Locate the cell with the specified text and output its [x, y] center coordinate. 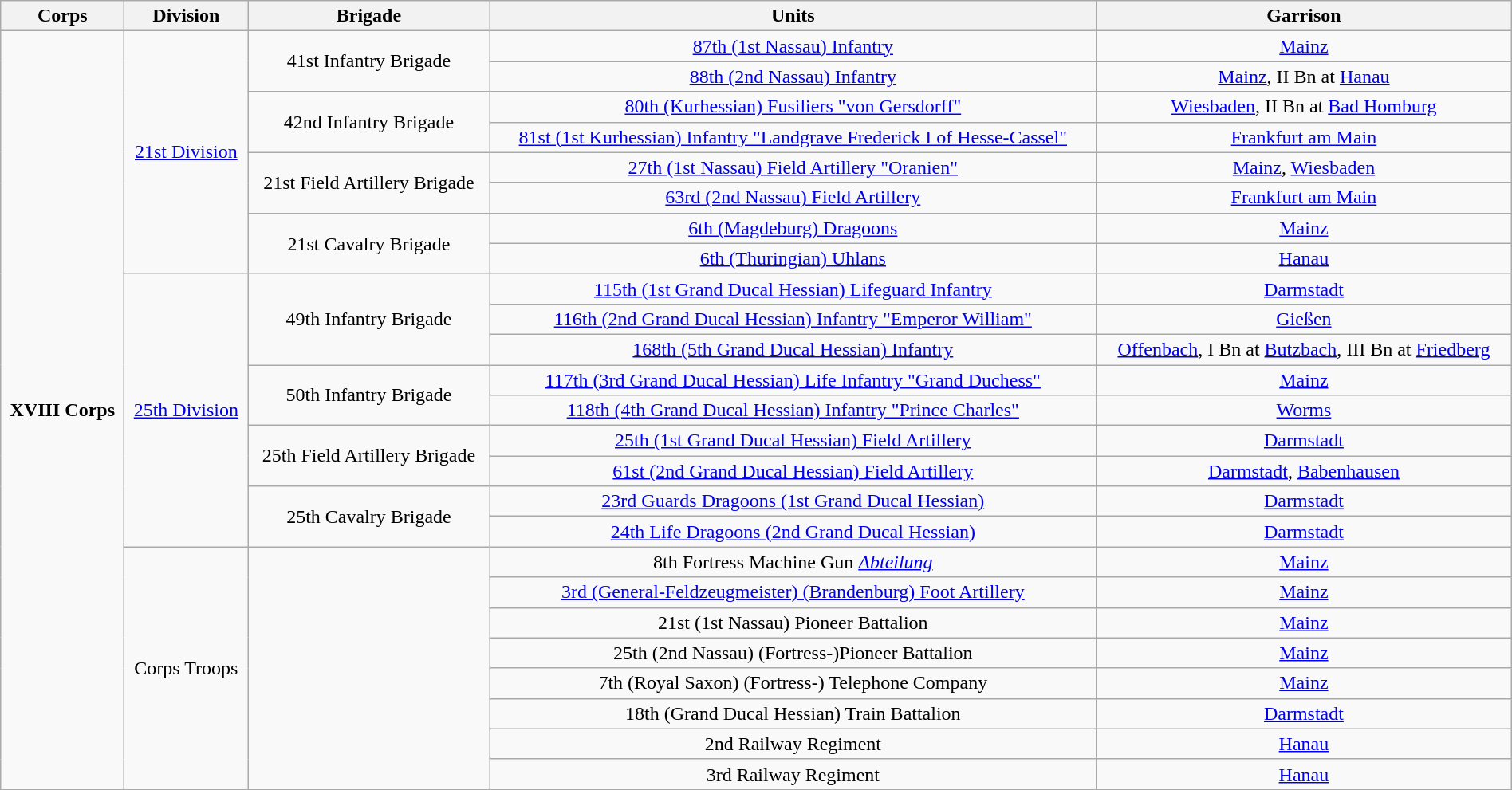
21st Division [187, 152]
7th (Royal Saxon) (Fortress-) Telephone Company [793, 683]
8th Fortress Machine Gun Abteilung [793, 562]
Offenbach, I Bn at Butzbach, III Bn at Friedberg [1305, 349]
61st (2nd Grand Ducal Hessian) Field Artillery [793, 471]
Garrison [1305, 16]
Gießen [1305, 319]
116th (2nd Grand Ducal Hessian) Infantry "Emperor William" [793, 319]
25th (1st Grand Ducal Hessian) Field Artillery [793, 441]
3rd (General-Feldzeugmeister) (Brandenburg) Foot Artillery [793, 592]
Mainz, Wiesbaden [1305, 167]
25th Division [187, 410]
18th (Grand Ducal Hessian) Train Battalion [793, 713]
Brigade [368, 16]
2nd Railway Regiment [793, 744]
27th (1st Nassau) Field Artillery "Oranien" [793, 167]
63rd (2nd Nassau) Field Artillery [793, 198]
168th (5th Grand Ducal Hessian) Infantry [793, 349]
117th (3rd Grand Ducal Hessian) Life Infantry "Grand Duchess" [793, 380]
115th (1st Grand Ducal Hessian) Lifeguard Infantry [793, 289]
Darmstadt, Babenhausen [1305, 471]
88th (2nd Nassau) Infantry [793, 77]
50th Infantry Brigade [368, 395]
Corps Troops [187, 668]
25th Field Artillery Brigade [368, 456]
80th (Kurhessian) Fusiliers "von Gersdorff" [793, 107]
Division [187, 16]
25th Cavalry Brigade [368, 517]
Units [793, 16]
118th (4th Grand Ducal Hessian) Infantry "Prince Charles" [793, 411]
21st Field Artillery Brigade [368, 183]
XVIII Corps [62, 411]
23rd Guards Dragoons (1st Grand Ducal Hessian) [793, 501]
81st (1st Kurhessian) Infantry "Landgrave Frederick I of Hesse-Cassel" [793, 137]
3rd Railway Regiment [793, 774]
24th Life Dragoons (2nd Grand Ducal Hessian) [793, 532]
21st (1st Nassau) Pioneer Battalion [793, 623]
6th (Magdeburg) Dragoons [793, 228]
Mainz, II Bn at Hanau [1305, 77]
Corps [62, 16]
21st Cavalry Brigade [368, 243]
Wiesbaden, II Bn at Bad Homburg [1305, 107]
41st Infantry Brigade [368, 61]
49th Infantry Brigade [368, 319]
25th (2nd Nassau) (Fortress-)Pioneer Battalion [793, 653]
Worms [1305, 411]
6th (Thuringian) Uhlans [793, 258]
87th (1st Nassau) Infantry [793, 46]
42nd Infantry Brigade [368, 122]
